From the cell containing the given text, extract its center point as (x, y) coordinate. 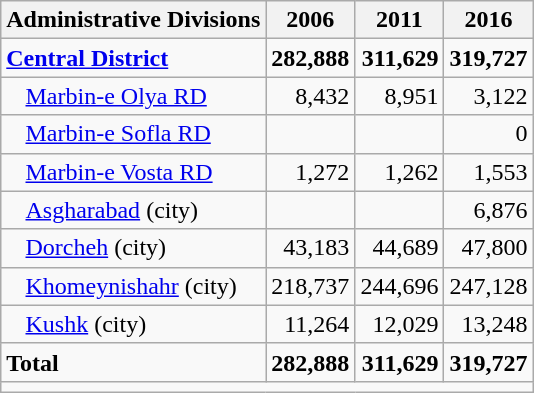
Khomeynishahr (city) (134, 286)
1,272 (310, 172)
Marbin-e Vosta RD (134, 172)
Dorcheh (city) (134, 248)
1,553 (488, 172)
Asgharabad (city) (134, 210)
44,689 (400, 248)
Central District (134, 58)
244,696 (400, 286)
Marbin-e Olya RD (134, 96)
2006 (310, 20)
Marbin-e Sofla RD (134, 134)
2016 (488, 20)
8,951 (400, 96)
Administrative Divisions (134, 20)
2011 (400, 20)
12,029 (400, 324)
Kushk (city) (134, 324)
6,876 (488, 210)
8,432 (310, 96)
3,122 (488, 96)
247,128 (488, 286)
13,248 (488, 324)
11,264 (310, 324)
47,800 (488, 248)
0 (488, 134)
218,737 (310, 286)
Total (134, 362)
43,183 (310, 248)
1,262 (400, 172)
